Return the (X, Y) coordinate for the center point of the cell that contains the specified text.  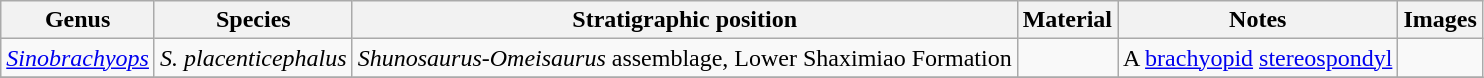
Stratigraphic position (684, 20)
Genus (78, 20)
Sinobrachyops (78, 58)
Material (1067, 20)
Shunosaurus-Omeisaurus assemblage, Lower Shaximiao Formation (684, 58)
S. placenticephalus (253, 58)
A brachyopid stereospondyl (1258, 58)
Species (253, 20)
Notes (1258, 20)
Images (1440, 20)
